Capture the cell that displays the provided text and extract its (x, y) central coordinate. 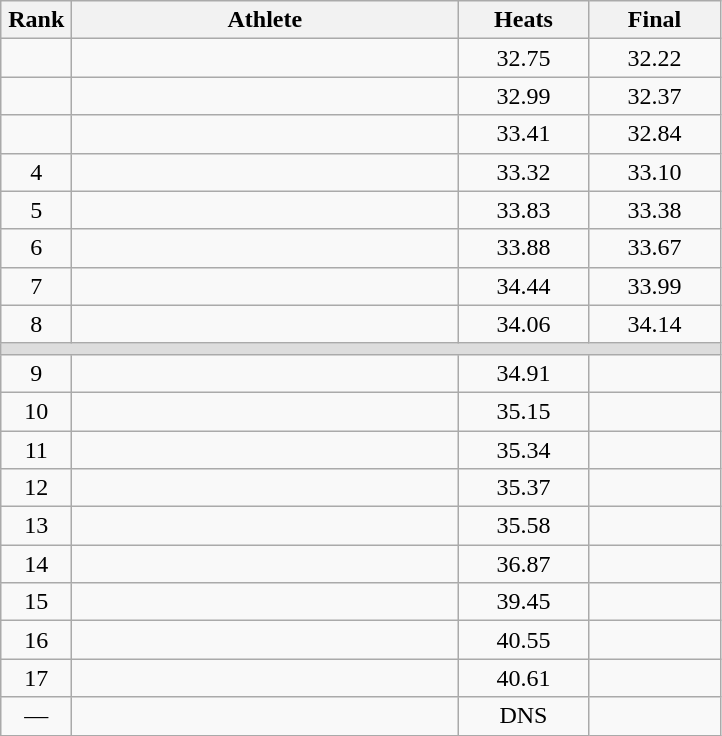
33.99 (654, 286)
Athlete (265, 20)
32.99 (524, 96)
Final (654, 20)
15 (36, 602)
33.38 (654, 210)
7 (36, 286)
34.06 (524, 324)
33.41 (524, 134)
8 (36, 324)
16 (36, 640)
11 (36, 449)
9 (36, 373)
32.22 (654, 58)
14 (36, 564)
33.10 (654, 172)
40.61 (524, 678)
33.88 (524, 248)
4 (36, 172)
40.55 (524, 640)
33.83 (524, 210)
10 (36, 411)
17 (36, 678)
39.45 (524, 602)
35.15 (524, 411)
35.37 (524, 488)
34.44 (524, 286)
32.75 (524, 58)
6 (36, 248)
35.58 (524, 526)
13 (36, 526)
34.91 (524, 373)
Rank (36, 20)
Heats (524, 20)
33.32 (524, 172)
35.34 (524, 449)
12 (36, 488)
36.87 (524, 564)
34.14 (654, 324)
32.84 (654, 134)
DNS (524, 716)
— (36, 716)
5 (36, 210)
32.37 (654, 96)
33.67 (654, 248)
